Scan for the cell matching the given text and deliver its (x, y) coordinate at center. 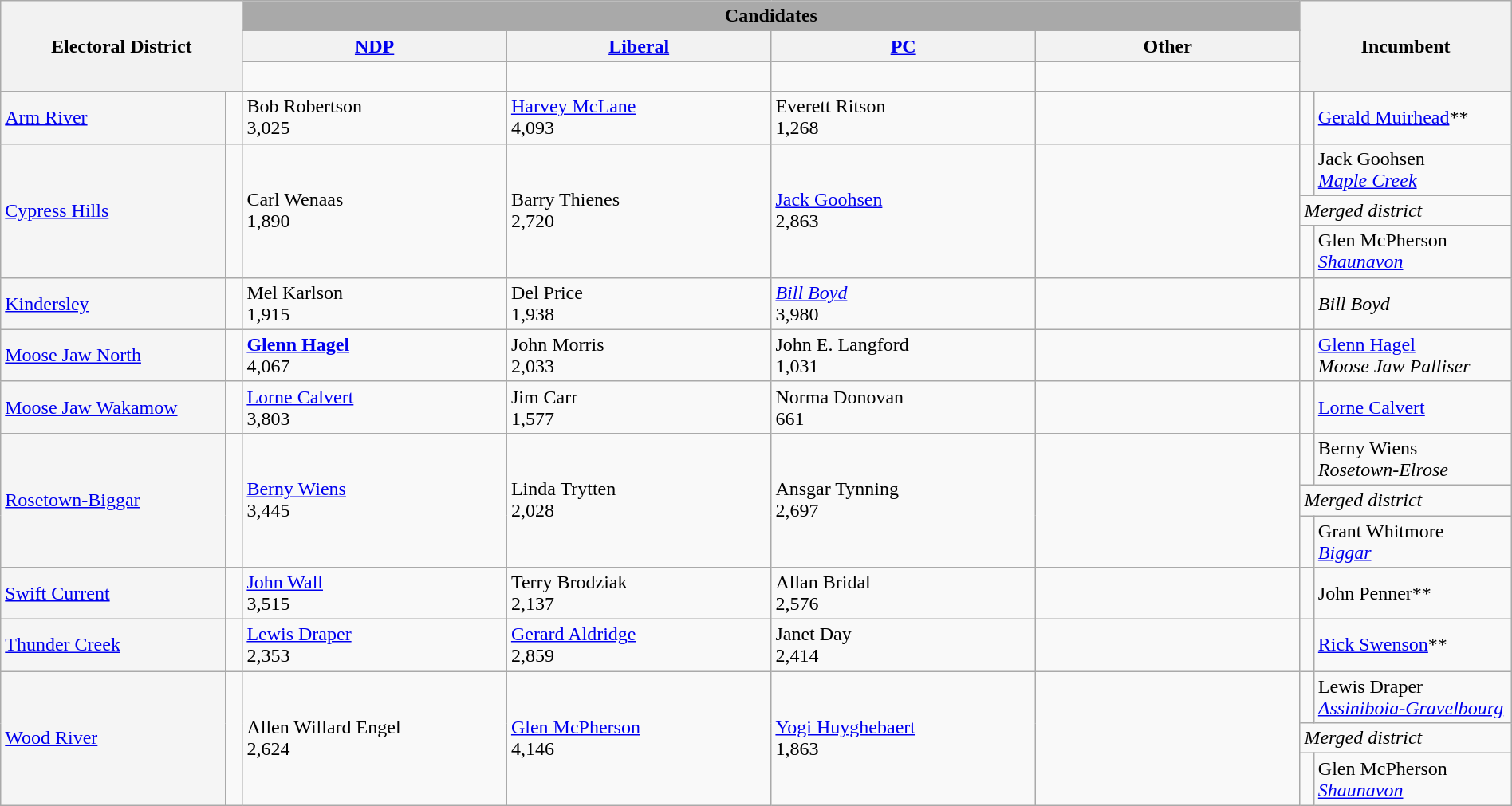
Linda Trytten2,028 (639, 500)
Glenn Hagel4,067 (375, 356)
Del Price1,938 (639, 303)
Rosetown-Biggar (113, 500)
John Wall3,515 (375, 593)
Bob Robertson3,025 (375, 118)
Arm River (113, 118)
Gerald Muirhead** (1412, 118)
Rick Swenson** (1412, 646)
Grant WhitmoreBiggar (1412, 541)
Jack GoohsenMaple Creek (1412, 169)
Berny WiensRosetown-Elrose (1412, 459)
Norma Donovan661 (904, 407)
Bill Boyd3,980 (904, 303)
Barry Thienes2,720 (639, 210)
Other (1167, 46)
Gerard Aldridge2,859 (639, 646)
Lewis DraperAssiniboia-Gravelbourg (1412, 697)
Kindersley (113, 303)
Mel Karlson1,915 (375, 303)
Allen Willard Engel2,624 (375, 738)
Glenn HagelMoose Jaw Palliser (1412, 356)
Berny Wiens3,445 (375, 500)
Jack Goohsen2,863 (904, 210)
Electoral District (121, 46)
PC (904, 46)
Jim Carr1,577 (639, 407)
Swift Current (113, 593)
Wood River (113, 738)
Bill Boyd (1412, 303)
Glen McPherson4,146 (639, 738)
Moose Jaw North (113, 356)
Harvey McLane4,093 (639, 118)
Candidates (771, 16)
Lorne Calvert (1412, 407)
John E. Langford1,031 (904, 356)
Allan Bridal2,576 (904, 593)
Carl Wenaas1,890 (375, 210)
Thunder Creek (113, 646)
Yogi Huyghebaert1,863 (904, 738)
Terry Brodziak2,137 (639, 593)
Lorne Calvert3,803 (375, 407)
John Morris2,033 (639, 356)
Janet Day2,414 (904, 646)
Ansgar Tynning 2,697 (904, 500)
Cypress Hills (113, 210)
Moose Jaw Wakamow (113, 407)
Everett Ritson1,268 (904, 118)
John Penner** (1412, 593)
Incumbent (1405, 46)
Liberal (639, 46)
Lewis Draper2,353 (375, 646)
NDP (375, 46)
